Return the [x, y] coordinate for the center point of the cell that contains the specified text.  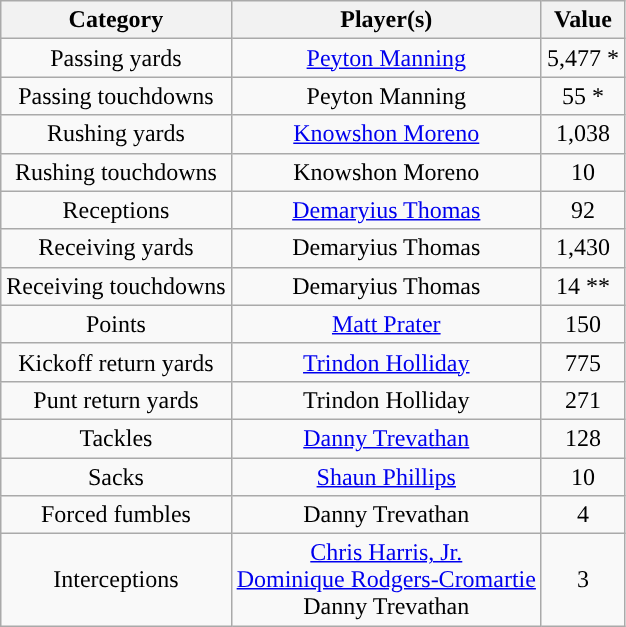
128 [582, 438]
Forced fumbles [116, 515]
Receiving yards [116, 248]
Points [116, 324]
Receiving touchdowns [116, 286]
92 [582, 210]
14 ** [582, 286]
Passing touchdowns [116, 96]
Punt return yards [116, 400]
150 [582, 324]
5,477 * [582, 58]
Passing yards [116, 58]
Receptions [116, 210]
Value [582, 20]
Rushing touchdowns [116, 172]
271 [582, 400]
1,038 [582, 134]
Rushing yards [116, 134]
4 [582, 515]
Interceptions [116, 580]
55 * [582, 96]
Chris Harris, Jr.Dominique Rodgers-CromartieDanny Trevathan [386, 580]
Shaun Phillips [386, 477]
Category [116, 20]
3 [582, 580]
Tackles [116, 438]
Sacks [116, 477]
Matt Prater [386, 324]
Kickoff return yards [116, 362]
775 [582, 362]
Player(s) [386, 20]
1,430 [582, 248]
